Scan for the cell matching the given text and deliver its (X, Y) coordinate at center. 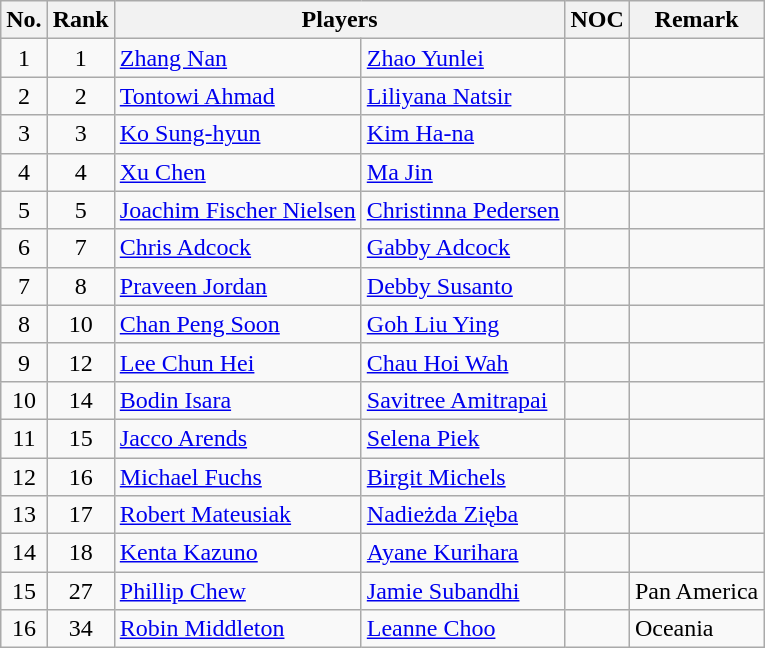
Robert Mateusiak (238, 515)
Ma Jin (463, 172)
Selena Piek (463, 438)
Kenta Kazuno (238, 553)
Nadieżda Zięba (463, 515)
6 (24, 248)
NOC (597, 20)
Michael Fuchs (238, 477)
13 (24, 515)
Ko Sung-hyun (238, 134)
Debby Susanto (463, 286)
Goh Liu Ying (463, 324)
No. (24, 20)
Joachim Fischer Nielsen (238, 210)
Gabby Adcock (463, 248)
Kim Ha-na (463, 134)
Christinna Pedersen (463, 210)
Pan America (696, 591)
17 (80, 515)
11 (24, 438)
9 (24, 362)
34 (80, 629)
Oceania (696, 629)
18 (80, 553)
Zhang Nan (238, 58)
Birgit Michels (463, 477)
Remark (696, 20)
Liliyana Natsir (463, 96)
Chan Peng Soon (238, 324)
Tontowi Ahmad (238, 96)
27 (80, 591)
Lee Chun Hei (238, 362)
Chris Adcock (238, 248)
Leanne Choo (463, 629)
Rank (80, 20)
Zhao Yunlei (463, 58)
Xu Chen (238, 172)
Players (340, 20)
Ayane Kurihara (463, 553)
Jacco Arends (238, 438)
Jamie Subandhi (463, 591)
Phillip Chew (238, 591)
Savitree Amitrapai (463, 400)
Chau Hoi Wah (463, 362)
Bodin Isara (238, 400)
Robin Middleton (238, 629)
Praveen Jordan (238, 286)
